Locate the cell with the specified text and output its [x, y] center coordinate. 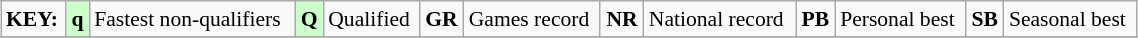
Fastest non-qualifiers [192, 19]
SB [985, 19]
Games record [532, 19]
GR [442, 19]
National record [720, 19]
q [78, 19]
Seasonal best [1070, 19]
Q [309, 19]
PB [816, 19]
Personal best [900, 19]
KEY: [34, 19]
Qualified [371, 19]
NR [622, 19]
